Capture the cell that displays the provided text and extract its [X, Y] central coordinate. 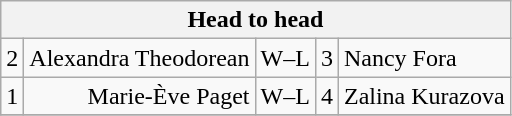
1 [12, 96]
Marie-Ève Paget [140, 96]
Head to head [256, 20]
Nancy Fora [424, 58]
4 [326, 96]
Zalina Kurazova [424, 96]
3 [326, 58]
2 [12, 58]
Alexandra Theodorean [140, 58]
